Return the (x, y) coordinate for the center point of the cell that contains the specified text.  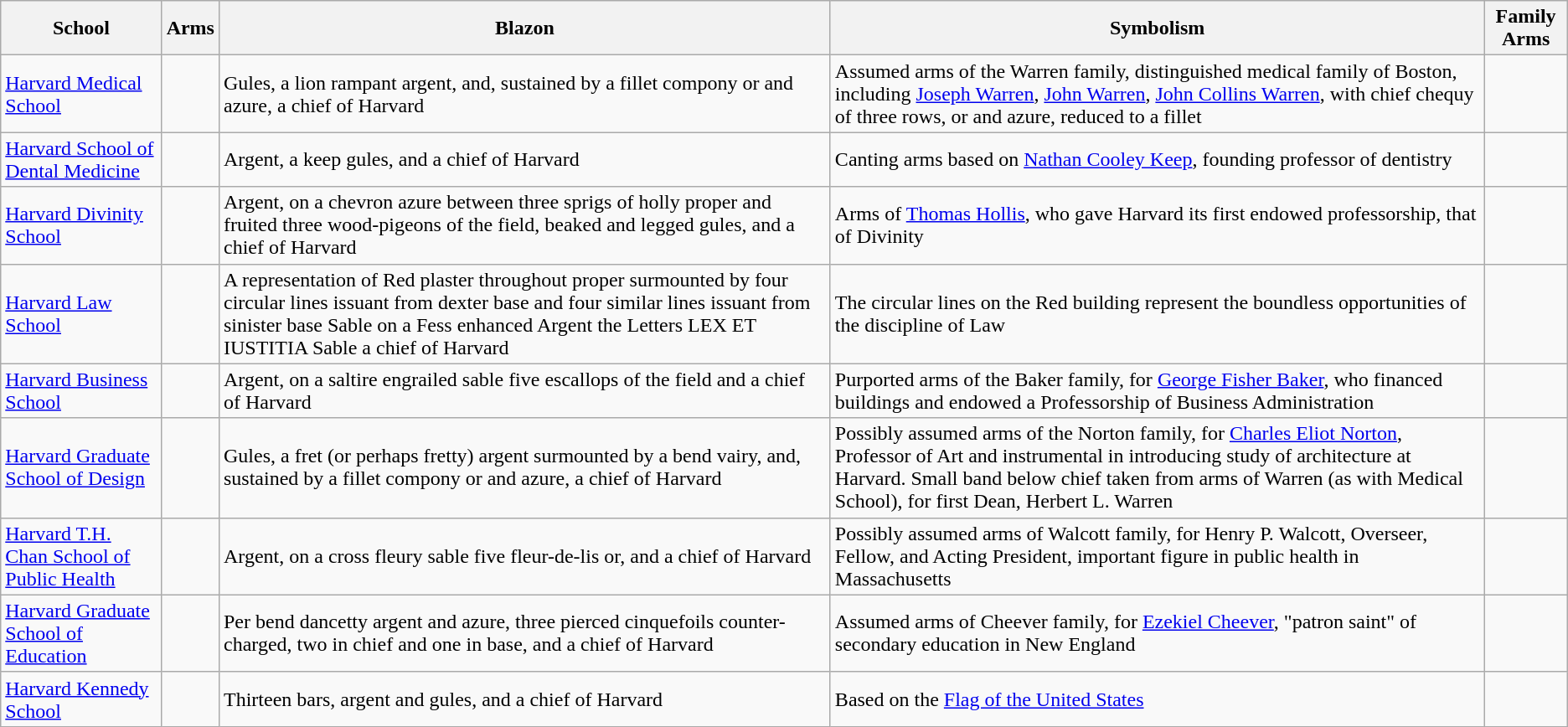
Arms (190, 28)
Per bend dancetty argent and azure, three pierced cinquefoils counter-charged, two in chief and one in base, and a chief of Harvard (524, 633)
Blazon (524, 28)
Harvard Law School (81, 313)
Family Arms (1526, 28)
Harvard Business School (81, 390)
Argent, on a cross fleury sable five fleur-de-lis or, and a chief of Harvard (524, 556)
Assumed arms of Cheever family, for Ezekiel Cheever, "patron saint" of secondary education in New England (1158, 633)
Thirteen bars, argent and gules, and a chief of Harvard (524, 699)
Harvard Graduate School of Education (81, 633)
Harvard School of Dental Medicine (81, 159)
Arms of Thomas Hollis, who gave Harvard its first endowed professorship, that of Divinity (1158, 225)
Based on the Flag of the United States (1158, 699)
Purported arms of the Baker family, for George Fisher Baker, who financed buildings and endowed a Professorship of Business Administration (1158, 390)
Gules, a fret (or perhaps fretty) argent surmounted by a bend vairy, and, sustained by a fillet compony or and azure, a chief of Harvard (524, 467)
Symbolism (1158, 28)
Harvard Kennedy School (81, 699)
Harvard Divinity School (81, 225)
Gules, a lion rampant argent, and, sustained by a fillet compony or and azure, a chief of Harvard (524, 94)
School (81, 28)
Harvard T.H. Chan School of Public Health (81, 556)
The circular lines on the Red building represent the boundless opportunities of the discipline of Law (1158, 313)
Argent, on a saltire engrailed sable five escallops of the field and a chief of Harvard (524, 390)
Harvard Medical School (81, 94)
Canting arms based on Nathan Cooley Keep, founding professor of dentistry (1158, 159)
Argent, a keep gules, and a chief of Harvard (524, 159)
Harvard Graduate School of Design (81, 467)
